Pinpoint the cell where the given text exists, returning its [X, Y] midpoint coordinate. 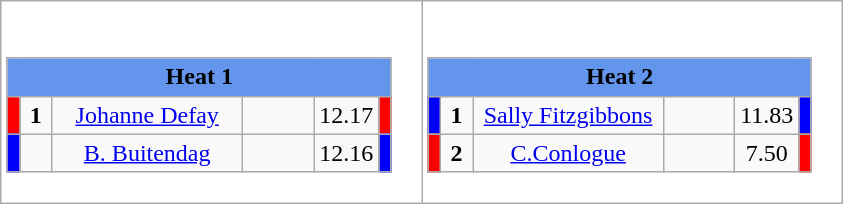
Sally Fitzgibbons [568, 115]
Heat 2 [620, 77]
2 [457, 153]
12.17 [346, 115]
12.16 [346, 153]
B. Buitendag [148, 153]
C.Conlogue [568, 153]
Heat 1 1 Johanne Defay 12.17 B. Buitendag 12.16 [212, 102]
7.50 [767, 153]
11.83 [767, 115]
Heat 2 1 Sally Fitzgibbons 11.83 2 C.Conlogue 7.50 [632, 102]
Johanne Defay [148, 115]
Heat 1 [199, 77]
